Search for the cell housing the specified text and yield its [X, Y] center coordinate. 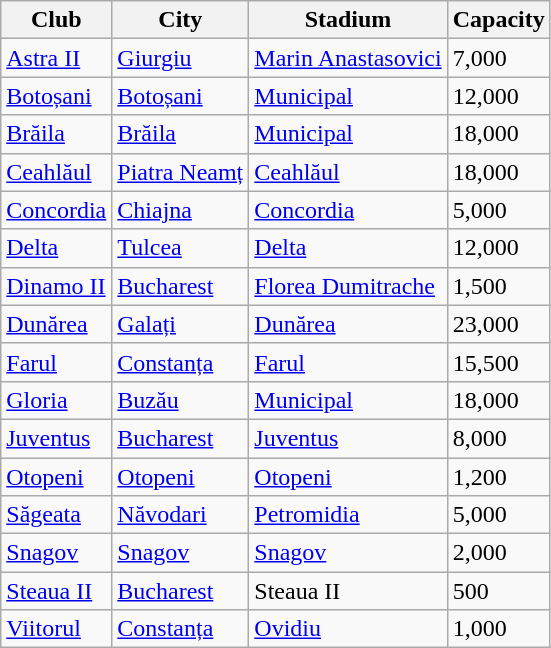
Capacity [498, 20]
1,000 [498, 629]
15,500 [498, 362]
Piatra Neamț [180, 172]
Viitorul [56, 629]
7,000 [498, 58]
Săgeata [56, 515]
Astra II [56, 58]
Năvodari [180, 515]
Gloria [56, 400]
Galați [180, 324]
1,200 [498, 477]
8,000 [498, 438]
1,500 [498, 286]
Marin Anastasovici [348, 58]
Buzău [180, 400]
Stadium [348, 20]
Giurgiu [180, 58]
500 [498, 591]
Florea Dumitrache [348, 286]
Petromidia [348, 515]
23,000 [498, 324]
Chiajna [180, 210]
City [180, 20]
Club [56, 20]
Dinamo II [56, 286]
Tulcea [180, 248]
2,000 [498, 553]
Ovidiu [348, 629]
